Scan for the cell matching the given text and deliver its [x, y] coordinate at center. 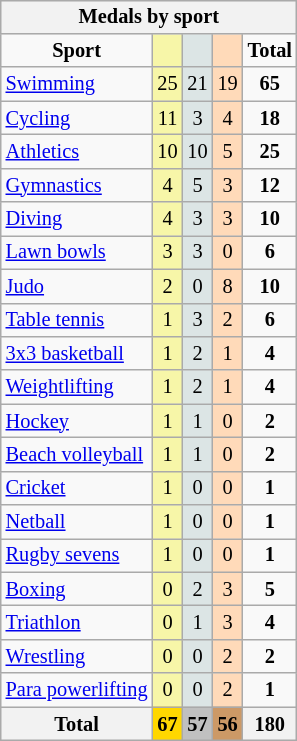
Beach volleyball [77, 455]
Table tennis [77, 320]
Diving [77, 219]
180 [270, 724]
Athletics [77, 152]
Sport [77, 51]
Hockey [77, 421]
Cycling [77, 118]
Lawn bowls [77, 253]
Weightlifting [77, 387]
Judo [77, 286]
67 [167, 724]
12 [270, 185]
Swimming [77, 84]
Triathlon [77, 623]
Wrestling [77, 657]
18 [270, 118]
21 [198, 84]
Rugby sevens [77, 556]
Netball [77, 522]
19 [228, 84]
Gymnastics [77, 185]
8 [228, 286]
Medals by sport [149, 17]
Para powerlifting [77, 690]
57 [198, 724]
56 [228, 724]
3x3 basketball [77, 354]
11 [167, 118]
Boxing [77, 589]
65 [270, 84]
Cricket [77, 488]
